Return (x, y) of the center of cell containing provided text 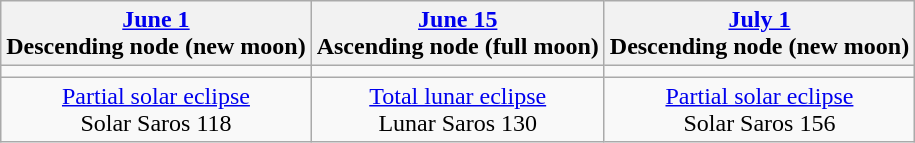
June 1Descending node (new moon) (156, 34)
Partial solar eclipseSolar Saros 118 (156, 110)
Partial solar eclipseSolar Saros 156 (759, 110)
Total lunar eclipseLunar Saros 130 (458, 110)
June 15Ascending node (full moon) (458, 34)
July 1Descending node (new moon) (759, 34)
